Search for the cell housing the specified text and yield its (X, Y) center coordinate. 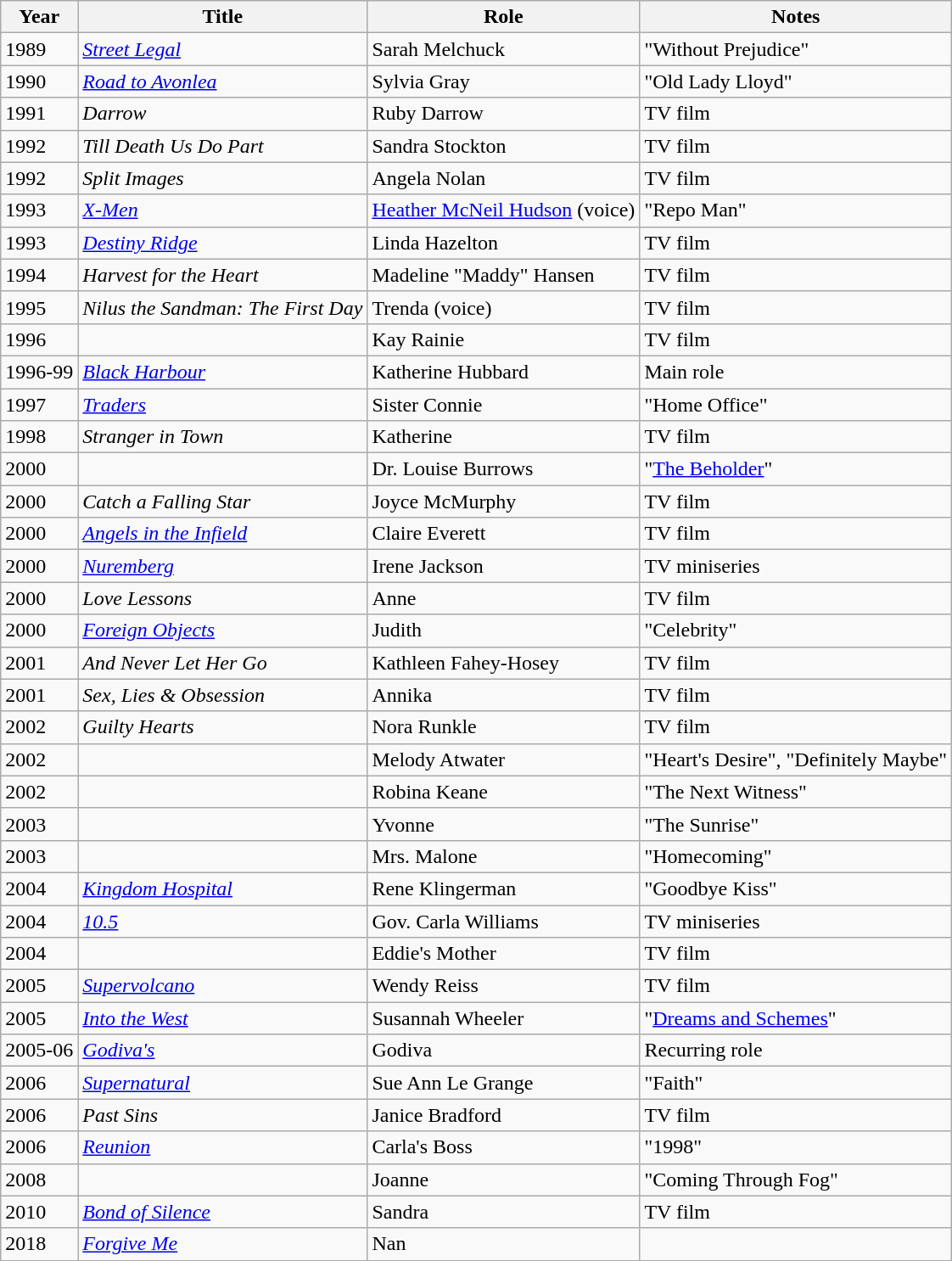
Supervolcano (222, 986)
Robina Keane (504, 792)
1996 (39, 339)
Dr. Louise Burrows (504, 469)
Eddie's Mother (504, 954)
Carla's Boss (504, 1147)
1994 (39, 275)
2010 (39, 1212)
Street Legal (222, 49)
"Coming Through Fog" (796, 1180)
Nilus the Sandman: The First Day (222, 307)
Road to Avonlea (222, 81)
Darrow (222, 114)
2005-06 (39, 1051)
Madeline "Maddy" Hansen (504, 275)
"Goodbye Kiss" (796, 888)
Mrs. Malone (504, 856)
Black Harbour (222, 372)
Nuremberg (222, 566)
"Dreams and Schemes" (796, 1018)
"The Sunrise" (796, 824)
And Never Let Her Go (222, 663)
Godiva's (222, 1051)
Sue Ann Le Grange (504, 1083)
Traders (222, 405)
Title (222, 17)
Yvonne (504, 824)
"Repo Man" (796, 210)
"Heart's Desire", "Definitely Maybe" (796, 759)
1989 (39, 49)
Linda Hazelton (504, 243)
Sister Connie (504, 405)
Sarah Melchuck (504, 49)
Heather McNeil Hudson (voice) (504, 210)
Catch a Falling Star (222, 502)
Trenda (voice) (504, 307)
1997 (39, 405)
Joanne (504, 1180)
Claire Everett (504, 534)
Rene Klingerman (504, 888)
Katherine (504, 437)
Angela Nolan (504, 178)
Kingdom Hospital (222, 888)
"Old Lady Lloyd" (796, 81)
"Faith" (796, 1083)
Annika (504, 695)
Love Lessons (222, 598)
Forgive Me (222, 1244)
"Without Prejudice" (796, 49)
Notes (796, 17)
Kathleen Fahey-Hosey (504, 663)
Harvest for the Heart (222, 275)
Anne (504, 598)
Sandra (504, 1212)
Supernatural (222, 1083)
Stranger in Town (222, 437)
"1998" (796, 1147)
Ruby Darrow (504, 114)
Godiva (504, 1051)
Year (39, 17)
1995 (39, 307)
X-Men (222, 210)
Guilty Hearts (222, 727)
Sex, Lies & Obsession (222, 695)
"The Next Witness" (796, 792)
Nan (504, 1244)
Nora Runkle (504, 727)
Split Images (222, 178)
Gov. Carla Williams (504, 921)
Melody Atwater (504, 759)
Recurring role (796, 1051)
Katherine Hubbard (504, 372)
1998 (39, 437)
Reunion (222, 1147)
"The Beholder" (796, 469)
Sylvia Gray (504, 81)
Destiny Ridge (222, 243)
Into the West (222, 1018)
Irene Jackson (504, 566)
"Home Office" (796, 405)
Sandra Stockton (504, 146)
"Homecoming" (796, 856)
Wendy Reiss (504, 986)
Role (504, 17)
"Celebrity" (796, 630)
Susannah Wheeler (504, 1018)
Janice Bradford (504, 1115)
2008 (39, 1180)
Joyce McMurphy (504, 502)
Angels in the Infield (222, 534)
1996-99 (39, 372)
Kay Rainie (504, 339)
Bond of Silence (222, 1212)
1990 (39, 81)
Past Sins (222, 1115)
Foreign Objects (222, 630)
1991 (39, 114)
Judith (504, 630)
Main role (796, 372)
Till Death Us Do Part (222, 146)
2018 (39, 1244)
10.5 (222, 921)
